Return the [X, Y] coordinate for the center point of the cell that contains the specified text.  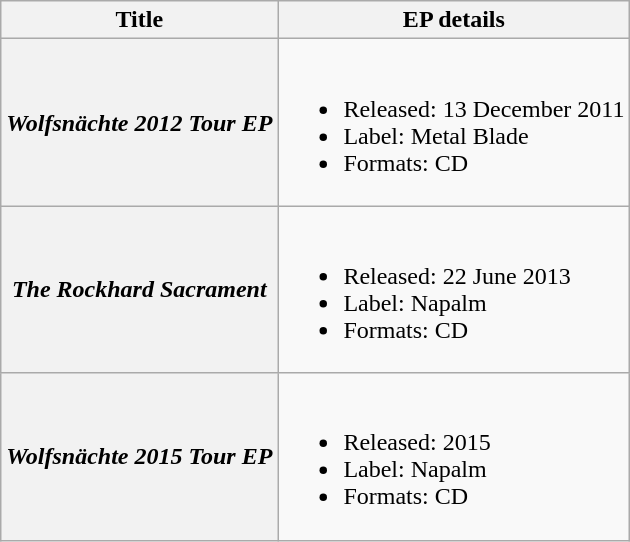
Title [140, 20]
Wolfsnächte 2015 Tour EP [140, 456]
Released: 22 June 2013Label: NapalmFormats: CD [454, 290]
EP details [454, 20]
The Rockhard Sacrament [140, 290]
Released: 2015Label: NapalmFormats: CD [454, 456]
Wolfsnächte 2012 Tour EP [140, 122]
Released: 13 December 2011Label: Metal BladeFormats: CD [454, 122]
